Search for the cell housing the specified text and yield its (x, y) center coordinate. 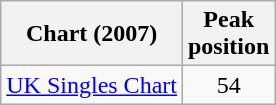
Peakposition (228, 34)
Chart (2007) (92, 34)
UK Singles Chart (92, 85)
54 (228, 85)
